Scan for the cell matching the given text and deliver its [X, Y] coordinate at center. 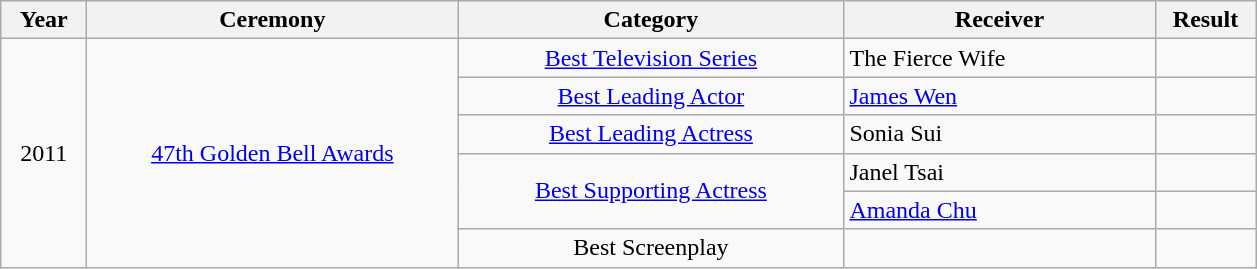
47th Golden Bell Awards [272, 153]
Best Supporting Actress [651, 191]
Receiver [1000, 20]
Best Leading Actress [651, 134]
Result [1206, 20]
2011 [44, 153]
Category [651, 20]
Best Television Series [651, 58]
Sonia Sui [1000, 134]
Janel Tsai [1000, 172]
Best Screenplay [651, 248]
James Wen [1000, 96]
Best Leading Actor [651, 96]
Amanda Chu [1000, 210]
Year [44, 20]
The Fierce Wife [1000, 58]
Ceremony [272, 20]
